Locate the cell with the specified text and output its (x, y) center coordinate. 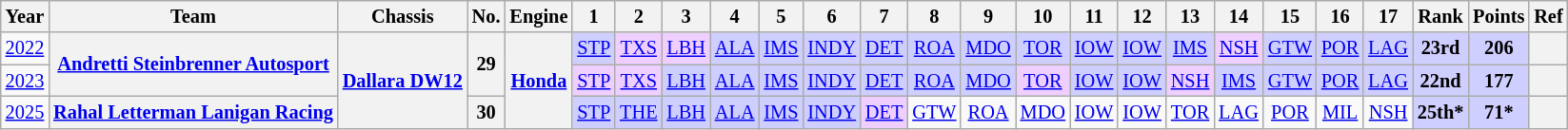
22nd (1440, 81)
23rd (1440, 48)
Year (25, 16)
15 (1290, 16)
29 (486, 65)
17 (1388, 16)
Points (1499, 16)
13 (1190, 16)
Team (193, 16)
5 (781, 16)
206 (1499, 48)
3 (685, 16)
Andretti Steinbrenner Autosport (193, 65)
9 (988, 16)
8 (934, 16)
Honda (539, 80)
16 (1340, 16)
10 (1043, 16)
THE (638, 112)
No. (486, 16)
2 (638, 16)
Rank (1440, 16)
Engine (539, 16)
14 (1239, 16)
Chassis (403, 16)
4 (735, 16)
71* (1499, 112)
2022 (25, 48)
7 (883, 16)
6 (832, 16)
30 (486, 112)
11 (1094, 16)
Ref (1548, 16)
25th* (1440, 112)
Rahal Letterman Lanigan Racing (193, 112)
177 (1499, 81)
2025 (25, 112)
12 (1141, 16)
2023 (25, 81)
Dallara DW12 (403, 80)
1 (594, 16)
MIL (1340, 112)
